Detect which cell encompasses the target text, then output its (x, y) center coordinate. 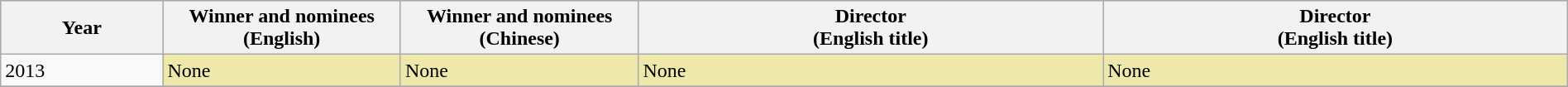
Winner and nominees(English) (282, 28)
2013 (82, 70)
Year (82, 28)
Winner and nominees(Chinese) (519, 28)
